Capture the cell that displays the provided text and extract its [X, Y] central coordinate. 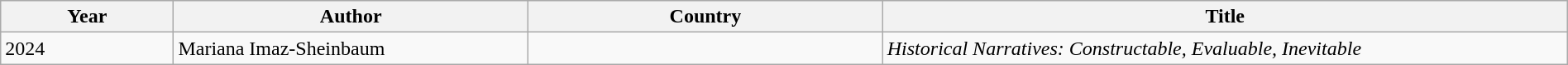
Title [1225, 17]
2024 [88, 48]
Country [706, 17]
Author [351, 17]
Mariana Imaz-Sheinbaum [351, 48]
Year [88, 17]
Historical Narratives: Constructable, Evaluable, Inevitable [1225, 48]
